Provide the (X, Y) coordinate of the cell's center where the given text is located.  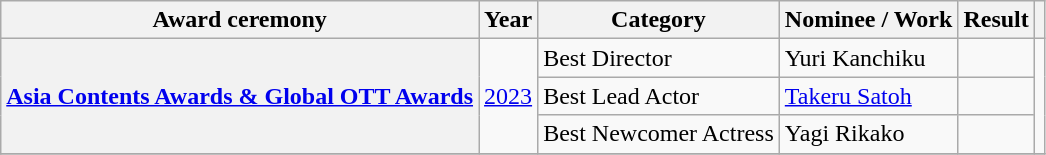
Yagi Rikako (868, 134)
Result (996, 20)
Category (659, 20)
Nominee / Work (868, 20)
Yuri Kanchiku (868, 58)
Best Director (659, 58)
Takeru Satoh (868, 96)
Award ceremony (240, 20)
Year (508, 20)
2023 (508, 96)
Best Lead Actor (659, 96)
Best Newcomer Actress (659, 134)
Asia Contents Awards & Global OTT Awards (240, 96)
